Return the [x, y] coordinate for the center point of the cell that contains the specified text.  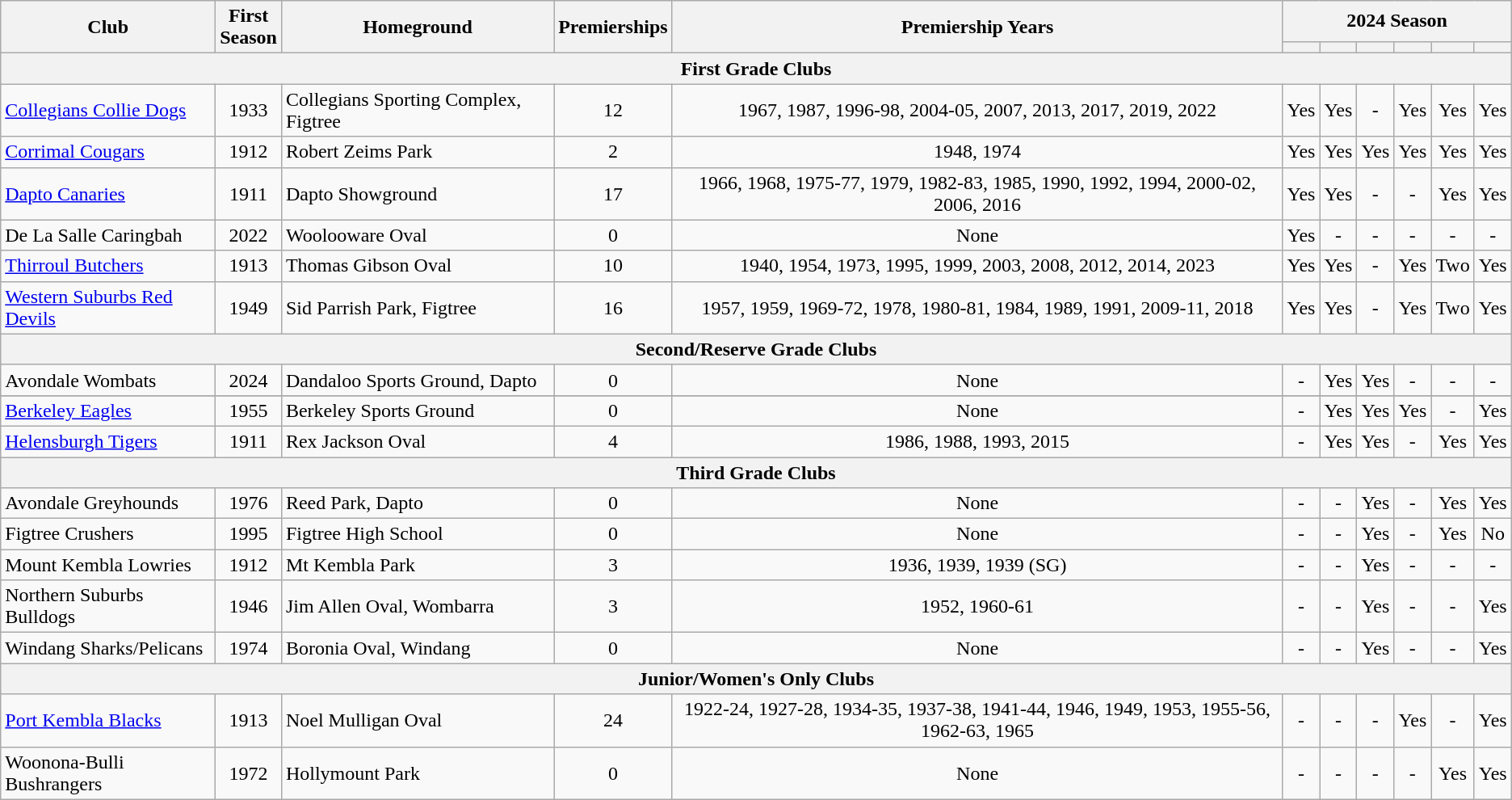
Windang Sharks/Pelicans [108, 648]
1952, 1960-61 [977, 606]
Hollymount Park [417, 773]
Reed Park, Dapto [417, 503]
12 [614, 110]
1957, 1959, 1969-72, 1978, 1980-81, 1984, 1989, 1991, 2009-11, 2018 [977, 307]
1986, 1988, 1993, 2015 [977, 441]
First Grade Clubs [756, 69]
10 [614, 266]
Rex Jackson Oval [417, 441]
De La Salle Caringbah [108, 235]
Berkeley Eagles [108, 411]
2022 [249, 235]
Club [108, 27]
Northern Suburbs Bulldogs [108, 606]
1940, 1954, 1973, 1995, 1999, 2003, 2008, 2012, 2014, 2023 [977, 266]
1949 [249, 307]
Second/Reserve Grade Clubs [756, 349]
1974 [249, 648]
Western Suburbs Red Devils [108, 307]
2024 Season [1397, 21]
Collegians Sporting Complex, Figtree [417, 110]
24 [614, 721]
Premiership Years [977, 27]
2 [614, 152]
Berkeley Sports Ground [417, 411]
Woonona-Bulli Bushrangers [108, 773]
1922-24, 1927-28, 1934-35, 1937-38, 1941-44, 1946, 1949, 1953, 1955-56, 1962-63, 1965 [977, 721]
Thirroul Butchers [108, 266]
Noel Mulligan Oval [417, 721]
Collegians Collie Dogs [108, 110]
Dapto Canaries [108, 194]
2024 [249, 380]
Helensburgh Tigers [108, 441]
1933 [249, 110]
Boronia Oval, Windang [417, 648]
Junior/Women's Only Clubs [756, 679]
4 [614, 441]
Dandaloo Sports Ground, Dapto [417, 380]
Thomas Gibson Oval [417, 266]
Mt Kembla Park [417, 565]
Dapto Showground [417, 194]
16 [614, 307]
Third Grade Clubs [756, 473]
Woolooware Oval [417, 235]
Corrimal Cougars [108, 152]
Avondale Greyhounds [108, 503]
Jim Allen Oval, Wombarra [417, 606]
FirstSeason [249, 27]
1972 [249, 773]
Figtree High School [417, 534]
Premierships [614, 27]
1995 [249, 534]
Port Kembla Blacks [108, 721]
No [1493, 534]
Figtree Crushers [108, 534]
Homeground [417, 27]
1967, 1987, 1996-98, 2004-05, 2007, 2013, 2017, 2019, 2022 [977, 110]
Avondale Wombats [108, 380]
1948, 1974 [977, 152]
1946 [249, 606]
1976 [249, 503]
17 [614, 194]
Mount Kembla Lowries [108, 565]
1966, 1968, 1975-77, 1979, 1982-83, 1985, 1990, 1992, 1994, 2000-02, 2006, 2016 [977, 194]
1936, 1939, 1939 (SG) [977, 565]
1955 [249, 411]
Sid Parrish Park, Figtree [417, 307]
Robert Zeims Park [417, 152]
